Search for the cell housing the specified text and yield its (X, Y) center coordinate. 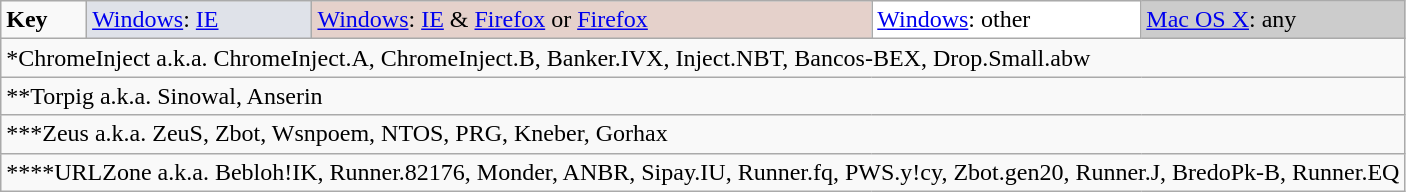
****URLZone a.k.a. Bebloh!IK, Runner.82176, Monder, ANBR, Sipay.IU, Runner.fq, PWS.y!cy, Zbot.gen20, Runner.J, BredoPk-B, Runner.EQ (703, 172)
Windows: IE (200, 20)
*ChromeInject a.k.a. ChromeInject.A, ChromeInject.B, Banker.IVX, Inject.NBT, Bancos-BEX, Drop.Small.abw (703, 58)
***Zeus a.k.a. ZeuS, Zbot, Wsnpoem, NTOS, PRG, Kneber, Gorhax (703, 134)
Key (44, 20)
Windows: other (1006, 20)
Windows: IE & Firefox or Firefox (592, 20)
Mac OS X: any (1273, 20)
**Torpig a.k.a. Sinowal, Anserin (703, 96)
